Output the [x, y] coordinate of the center of the cell containing the given text.  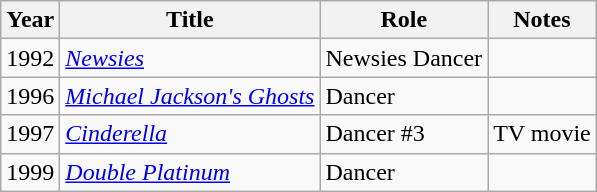
Newsies [190, 58]
Newsies Dancer [404, 58]
1999 [30, 172]
Michael Jackson's Ghosts [190, 96]
1997 [30, 134]
Dancer #3 [404, 134]
Title [190, 20]
Cinderella [190, 134]
Double Platinum [190, 172]
TV movie [542, 134]
Year [30, 20]
Role [404, 20]
1996 [30, 96]
Notes [542, 20]
1992 [30, 58]
